Identify which cell holds the provided text, then report its (x, y) central coordinate. 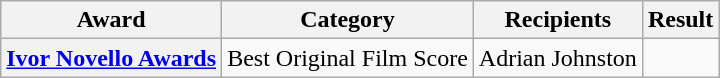
Adrian Johnston (558, 58)
Best Original Film Score (348, 58)
Result (680, 20)
Category (348, 20)
Award (112, 20)
Recipients (558, 20)
Ivor Novello Awards (112, 58)
